Return [X, Y] of the center of cell containing provided text 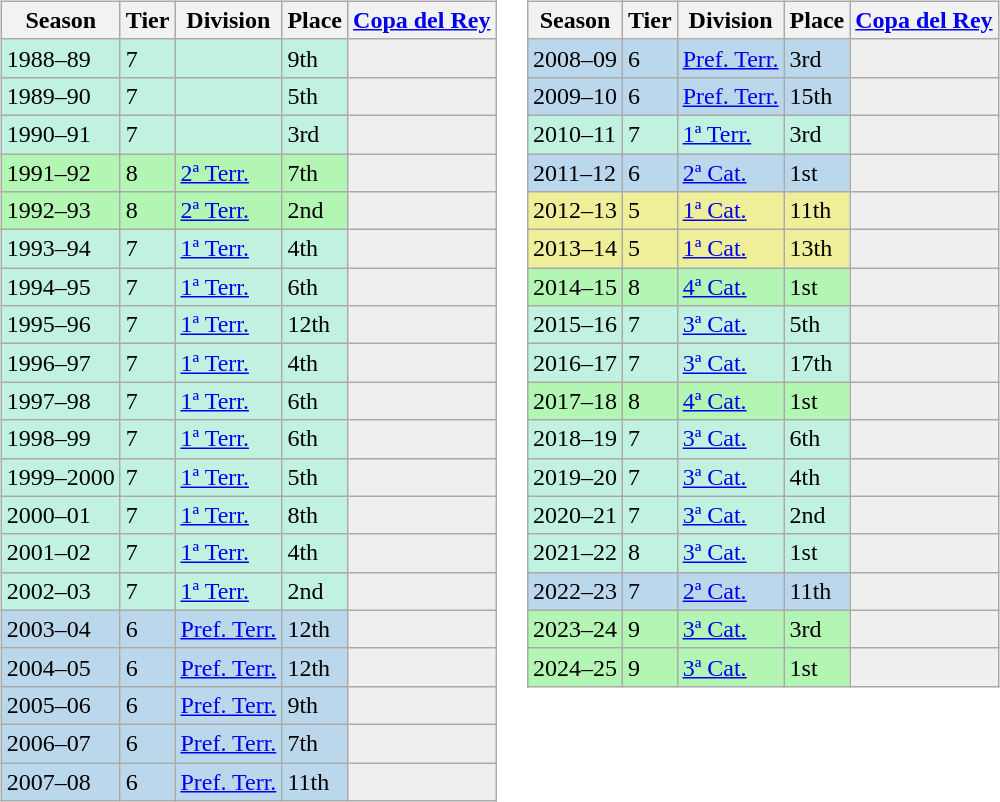
2013–14 [574, 249]
1994–95 [60, 287]
15th [817, 96]
2001–02 [60, 553]
1989–90 [60, 96]
2004–05 [60, 667]
1988–89 [60, 58]
2003–04 [60, 629]
2018–19 [574, 439]
2019–20 [574, 477]
1999–2000 [60, 477]
2010–11 [574, 134]
2000–01 [60, 515]
2024–25 [574, 667]
2008–09 [574, 58]
2005–06 [60, 705]
1993–94 [60, 249]
1990–91 [60, 134]
1997–98 [60, 401]
1991–92 [60, 173]
2015–16 [574, 325]
8th [315, 515]
2009–10 [574, 96]
1992–93 [60, 211]
2023–24 [574, 629]
2002–03 [60, 591]
2011–12 [574, 173]
2014–15 [574, 287]
2016–17 [574, 363]
2017–18 [574, 401]
2021–22 [574, 553]
2022–23 [574, 591]
1996–97 [60, 363]
17th [817, 363]
2020–21 [574, 515]
2012–13 [574, 211]
1995–96 [60, 325]
13th [817, 249]
2006–07 [60, 743]
1998–99 [60, 439]
2007–08 [60, 781]
